Return the (x, y) coordinate for the center point of the cell that contains the specified text.  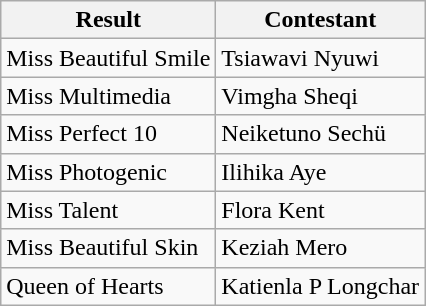
Miss Beautiful Skin (108, 248)
Result (108, 20)
Flora Kent (320, 210)
Keziah Mero (320, 248)
Miss Beautiful Smile (108, 58)
Katienla P Longchar (320, 286)
Miss Photogenic (108, 172)
Queen of Hearts (108, 286)
Vimgha Sheqi (320, 96)
Ilihika Aye (320, 172)
Miss Perfect 10 (108, 134)
Neiketuno Sechü (320, 134)
Tsiawavi Nyuwi (320, 58)
Miss Talent (108, 210)
Miss Multimedia (108, 96)
Contestant (320, 20)
